Scan for the cell matching the given text and deliver its [X, Y] coordinate at center. 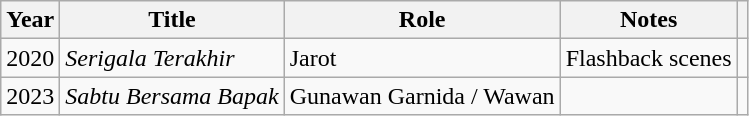
Title [172, 20]
Jarot [422, 58]
Year [30, 20]
Gunawan Garnida / Wawan [422, 96]
Serigala Terakhir [172, 58]
2020 [30, 58]
Role [422, 20]
Sabtu Bersama Bapak [172, 96]
2023 [30, 96]
Flashback scenes [648, 58]
Notes [648, 20]
